Provide the (X, Y) coordinate of the cell's center where the given text is located.  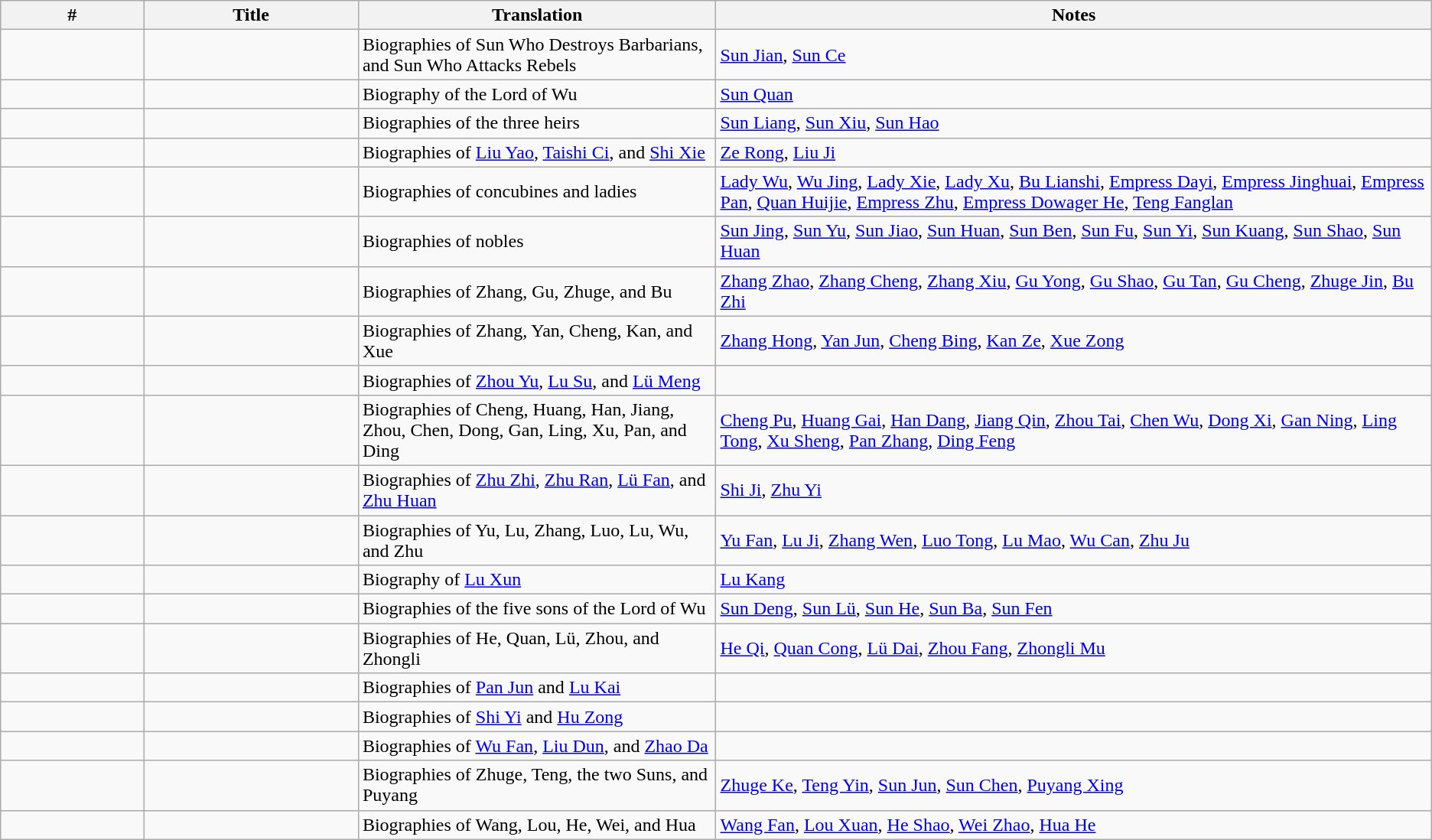
Biographies of Yu, Lu, Zhang, Luo, Lu, Wu, and Zhu (537, 540)
Cheng Pu, Huang Gai, Han Dang, Jiang Qin, Zhou Tai, Chen Wu, Dong Xi, Gan Ning, Ling Tong, Xu Sheng, Pan Zhang, Ding Feng (1074, 430)
Biographies of Zhang, Yan, Cheng, Kan, and Xue (537, 341)
Biographies of Shi Yi and Hu Zong (537, 717)
Biographies of nobles (537, 242)
Biographies of Liu Yao, Taishi Ci, and Shi Xie (537, 152)
Ze Rong, Liu Ji (1074, 152)
Sun Deng, Sun Lü, Sun He, Sun Ba, Sun Fen (1074, 609)
Biography of Lu Xun (537, 580)
Biographies of Zhuge, Teng, the two Suns, and Puyang (537, 785)
Sun Quan (1074, 94)
Biographies of Zhu Zhi, Zhu Ran, Lü Fan, and Zhu Huan (537, 490)
Shi Ji, Zhu Yi (1074, 490)
Zhuge Ke, Teng Yin, Sun Jun, Sun Chen, Puyang Xing (1074, 785)
Biographies of He, Quan, Lü, Zhou, and Zhongli (537, 649)
Biographies of the three heirs (537, 123)
Biographies of Zhang, Gu, Zhuge, and Bu (537, 291)
Yu Fan, Lu Ji, Zhang Wen, Luo Tong, Lu Mao, Wu Can, Zhu Ju (1074, 540)
Title (251, 15)
Biography of the Lord of Wu (537, 94)
Biographies of Cheng, Huang, Han, Jiang, Zhou, Chen, Dong, Gan, Ling, Xu, Pan, and Ding (537, 430)
Biographies of Sun Who Destroys Barbarians, and Sun Who Attacks Rebels (537, 55)
Zhang Hong, Yan Jun, Cheng Bing, Kan Ze, Xue Zong (1074, 341)
Biographies of Zhou Yu, Lu Su, and Lü Meng (537, 380)
He Qi, Quan Cong, Lü Dai, Zhou Fang, Zhongli Mu (1074, 649)
Biographies of Pan Jun and Lu Kai (537, 688)
Biographies of Wang, Lou, He, Wei, and Hua (537, 825)
Biographies of concubines and ladies (537, 191)
Lu Kang (1074, 580)
Sun Jing, Sun Yu, Sun Jiao, Sun Huan, Sun Ben, Sun Fu, Sun Yi, Sun Kuang, Sun Shao, Sun Huan (1074, 242)
Sun Liang, Sun Xiu, Sun Hao (1074, 123)
Wang Fan, Lou Xuan, He Shao, Wei Zhao, Hua He (1074, 825)
Translation (537, 15)
# (72, 15)
Biographies of Wu Fan, Liu Dun, and Zhao Da (537, 746)
Zhang Zhao, Zhang Cheng, Zhang Xiu, Gu Yong, Gu Shao, Gu Tan, Gu Cheng, Zhuge Jin, Bu Zhi (1074, 291)
Notes (1074, 15)
Sun Jian, Sun Ce (1074, 55)
Biographies of the five sons of the Lord of Wu (537, 609)
